Locate the cell with the specified text and output its [x, y] center coordinate. 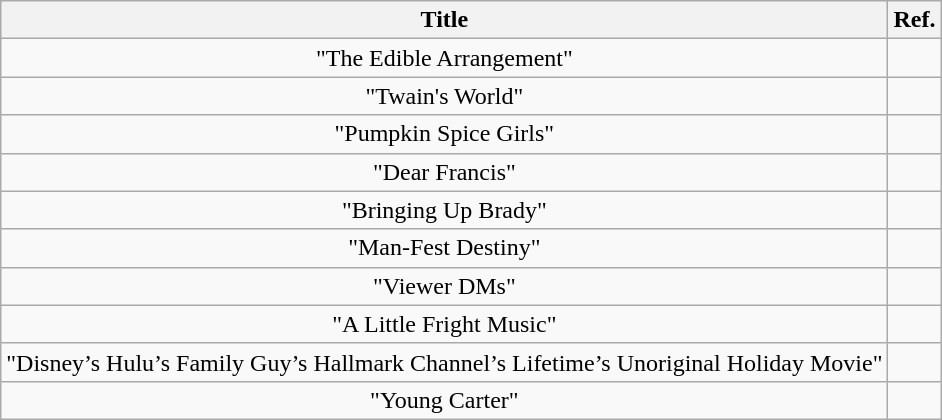
Title [444, 20]
"The Edible Arrangement" [444, 58]
"Young Carter" [444, 400]
"Twain's World" [444, 96]
"Disney’s Hulu’s Family Guy’s Hallmark Channel’s Lifetime’s Unoriginal Holiday Movie" [444, 362]
"Dear Francis" [444, 172]
"Man-Fest Destiny" [444, 248]
"Pumpkin Spice Girls" [444, 134]
Ref. [914, 20]
"A Little Fright Music" [444, 324]
"Viewer DMs" [444, 286]
"Bringing Up Brady" [444, 210]
